Pinpoint the cell where the given text exists, returning its [x, y] midpoint coordinate. 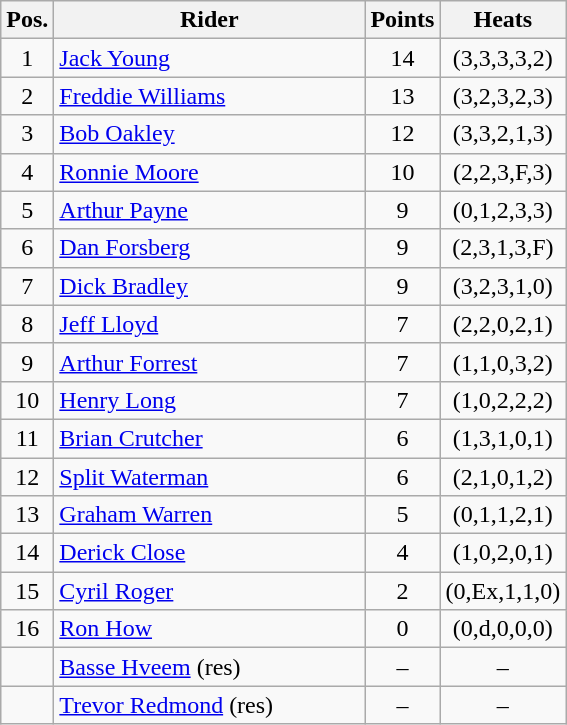
15 [28, 591]
(2,2,0,2,1) [503, 324]
(3,3,3,3,2) [503, 58]
1 [28, 58]
Freddie Williams [210, 96]
Points [402, 20]
Dick Bradley [210, 286]
(0,d,0,0,0) [503, 629]
3 [28, 134]
Graham Warren [210, 515]
Cyril Roger [210, 591]
Dan Forsberg [210, 248]
Pos. [28, 20]
(2,2,3,F,3) [503, 172]
Arthur Forrest [210, 362]
Arthur Payne [210, 210]
8 [28, 324]
Jeff Lloyd [210, 324]
Rider [210, 20]
Bob Oakley [210, 134]
(2,3,1,3,F) [503, 248]
Heats [503, 20]
Ron How [210, 629]
Split Waterman [210, 477]
(3,2,3,1,0) [503, 286]
(0,1,1,2,1) [503, 515]
(1,3,1,0,1) [503, 438]
(2,1,0,1,2) [503, 477]
16 [28, 629]
Basse Hveem (res) [210, 667]
(3,2,3,2,3) [503, 96]
0 [402, 629]
Derick Close [210, 553]
(1,0,2,2,2) [503, 400]
Trevor Redmond (res) [210, 705]
(1,1,0,3,2) [503, 362]
(0,1,2,3,3) [503, 210]
Ronnie Moore [210, 172]
(1,0,2,0,1) [503, 553]
Henry Long [210, 400]
(3,3,2,1,3) [503, 134]
Brian Crutcher [210, 438]
11 [28, 438]
(0,Ex,1,1,0) [503, 591]
Jack Young [210, 58]
